Detect which cell encompasses the target text, then output its (X, Y) center coordinate. 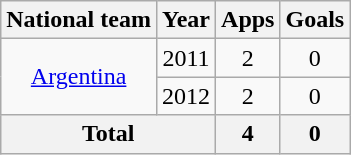
4 (248, 134)
2012 (186, 96)
Argentina (79, 77)
2011 (186, 58)
Year (186, 20)
Apps (248, 20)
Goals (315, 20)
National team (79, 20)
Total (108, 134)
